Determine the (x, y) coordinate at the center of the cell enclosing the given text.  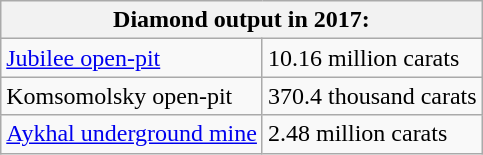
Jubilee open-pit (132, 58)
10.16 million carats (372, 58)
Aykhal underground mine (132, 134)
370.4 thousand carats (372, 96)
Diamond output in 2017: (242, 20)
2.48 million carats (372, 134)
Komsomolsky open-pit (132, 96)
